Identify which cell holds the provided text, then report its (X, Y) central coordinate. 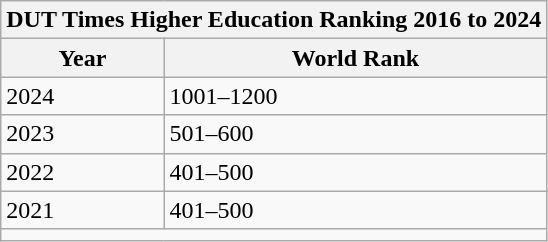
2024 (82, 96)
Year (82, 58)
1001–1200 (356, 96)
2023 (82, 134)
2021 (82, 210)
2022 (82, 172)
World Rank (356, 58)
501–600 (356, 134)
DUT Times Higher Education Ranking 2016 to 2024 (274, 20)
